From the cell containing the given text, extract its center point as [X, Y] coordinate. 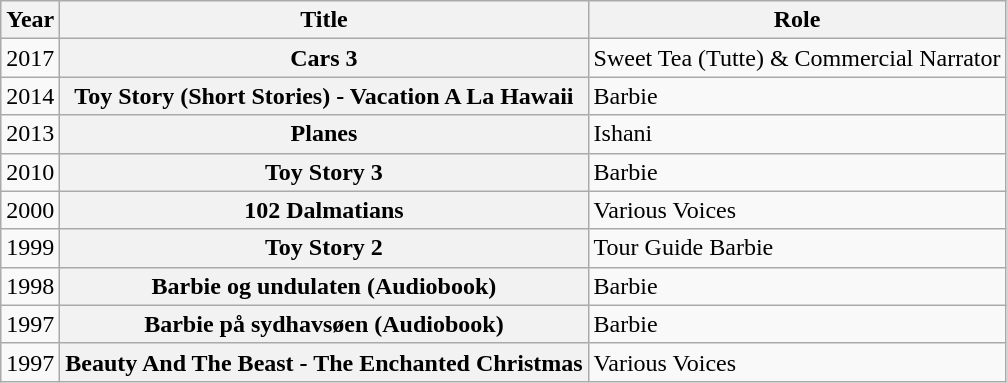
2017 [30, 58]
Cars 3 [324, 58]
Tour Guide Barbie [797, 248]
2014 [30, 96]
Toy Story (Short Stories) - Vacation A La Hawaii [324, 96]
2010 [30, 172]
Beauty And The Beast - The Enchanted Christmas [324, 362]
2013 [30, 134]
Toy Story 2 [324, 248]
2000 [30, 210]
Planes [324, 134]
Barbie og undulaten (Audiobook) [324, 286]
Year [30, 20]
Ishani [797, 134]
Barbie på sydhavsøen (Audiobook) [324, 324]
1998 [30, 286]
Role [797, 20]
Title [324, 20]
102 Dalmatians [324, 210]
1999 [30, 248]
Sweet Tea (Tutte) & Commercial Narrator [797, 58]
Toy Story 3 [324, 172]
